Return the [x, y] coordinate for the center point of the cell that contains the specified text.  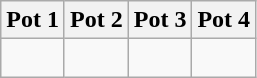
Pot 3 [160, 20]
Pot 4 [224, 20]
Pot 1 [33, 20]
Pot 2 [96, 20]
